Locate the cell with the specified text and output its (X, Y) center coordinate. 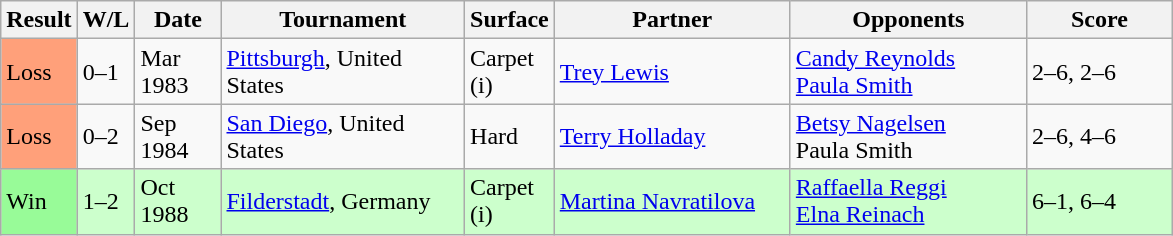
Raffaella Reggi Elna Reinach (908, 202)
Surface (510, 20)
Hard (510, 136)
0–1 (106, 72)
W/L (106, 20)
Terry Holladay (672, 136)
Martina Navratilova (672, 202)
1–2 (106, 202)
San Diego, United States (343, 136)
Sep 1984 (178, 136)
Trey Lewis (672, 72)
Opponents (908, 20)
Mar 1983 (178, 72)
Tournament (343, 20)
Candy Reynolds Paula Smith (908, 72)
2–6, 4–6 (1099, 136)
Score (1099, 20)
Win (39, 202)
2–6, 2–6 (1099, 72)
Partner (672, 20)
Date (178, 20)
Pittsburgh, United States (343, 72)
Filderstadt, Germany (343, 202)
Betsy Nagelsen Paula Smith (908, 136)
Oct 1988 (178, 202)
0–2 (106, 136)
Result (39, 20)
6–1, 6–4 (1099, 202)
